Determine the (x, y) coordinate at the center of the cell enclosing the given text.  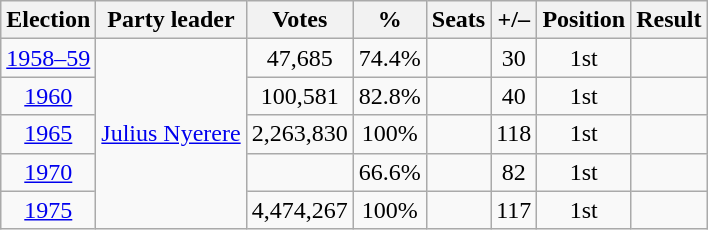
1965 (48, 134)
Party leader (171, 20)
Election (48, 20)
82.8% (390, 96)
1958–59 (48, 58)
Julius Nyerere (171, 134)
1975 (48, 210)
Position (584, 20)
Result (669, 20)
30 (514, 58)
74.4% (390, 58)
Seats (458, 20)
+/– (514, 20)
1960 (48, 96)
117 (514, 210)
82 (514, 172)
100,581 (300, 96)
Votes (300, 20)
47,685 (300, 58)
4,474,267 (300, 210)
40 (514, 96)
2,263,830 (300, 134)
% (390, 20)
66.6% (390, 172)
1970 (48, 172)
118 (514, 134)
